Provide the [x, y] coordinate of the cell's center where the given text is located.  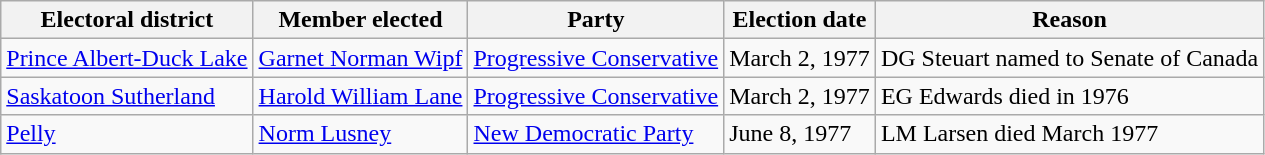
June 8, 1977 [800, 134]
Pelly [127, 134]
Member elected [360, 20]
Prince Albert-Duck Lake [127, 58]
Election date [800, 20]
Electoral district [127, 20]
New Democratic Party [596, 134]
Reason [1069, 20]
Harold William Lane [360, 96]
EG Edwards died in 1976 [1069, 96]
Garnet Norman Wipf [360, 58]
Saskatoon Sutherland [127, 96]
Norm Lusney [360, 134]
Party [596, 20]
DG Steuart named to Senate of Canada [1069, 58]
LM Larsen died March 1977 [1069, 134]
